Provide the [x, y] coordinate of the cell's center where the given text is located.  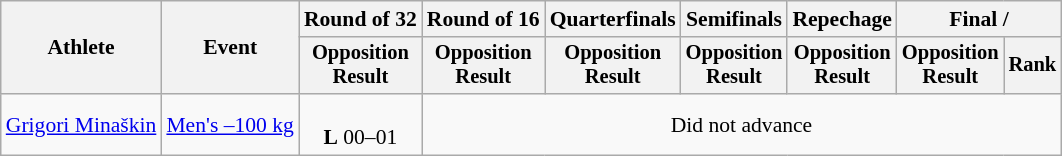
Event [230, 48]
Repechage [842, 19]
Rank [1033, 66]
L 00–01 [360, 124]
Grigori Minaškin [82, 124]
Round of 16 [484, 19]
Men's –100 kg [230, 124]
Semifinals [734, 19]
Round of 32 [360, 19]
Final / [979, 19]
Quarterfinals [613, 19]
Did not advance [742, 124]
Athlete [82, 48]
